Find where the given text appears and provide that cell's center as (X, Y) coordinate. 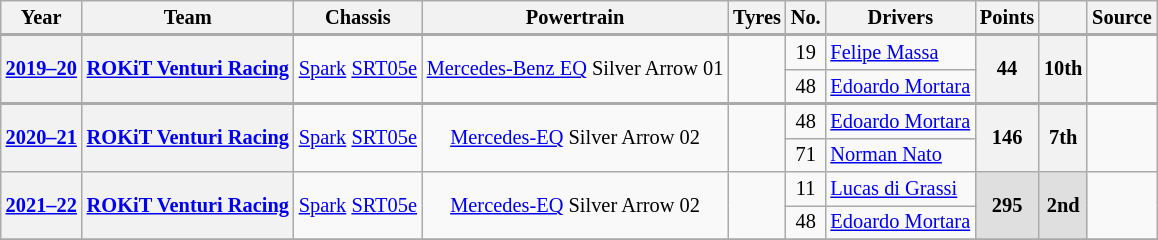
11 (806, 189)
No. (806, 17)
71 (806, 155)
146 (1007, 138)
19 (806, 52)
Mercedes-Benz EQ Silver Arrow 01 (575, 70)
295 (1007, 206)
Tyres (757, 17)
Lucas di Grassi (901, 189)
Norman Nato (901, 155)
7th (1063, 138)
Powertrain (575, 17)
Year (42, 17)
2021–22 (42, 206)
44 (1007, 70)
10th (1063, 70)
Points (1007, 17)
Team (188, 17)
2020–21 (42, 138)
Drivers (901, 17)
2019–20 (42, 70)
Felipe Massa (901, 52)
2nd (1063, 206)
Source (1122, 17)
Chassis (358, 17)
